Extract the [X, Y] coordinate from the center of the cell holding the provided text.  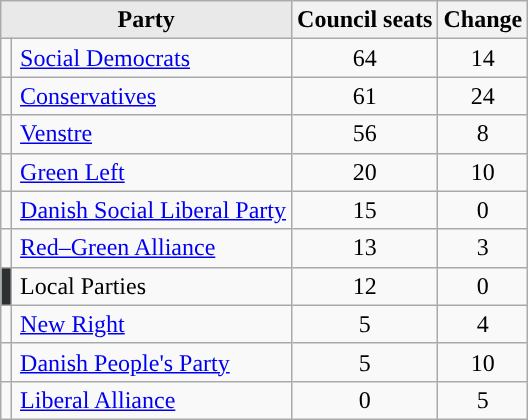
Change [483, 20]
Conservatives [152, 96]
56 [365, 134]
15 [365, 210]
14 [483, 58]
Red–Green Alliance [152, 248]
4 [483, 324]
13 [365, 248]
Danish Social Liberal Party [152, 210]
New Right [152, 324]
12 [365, 286]
Social Democrats [152, 58]
24 [483, 96]
64 [365, 58]
61 [365, 96]
Party [146, 20]
Liberal Alliance [152, 400]
Local Parties [152, 286]
8 [483, 134]
Danish People's Party [152, 362]
Green Left [152, 172]
3 [483, 248]
20 [365, 172]
Venstre [152, 134]
Council seats [365, 20]
